Identify which cell holds the provided text, then report its (X, Y) central coordinate. 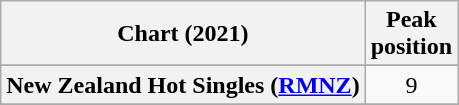
New Zealand Hot Singles (RMNZ) (183, 85)
9 (411, 85)
Chart (2021) (183, 34)
Peakposition (411, 34)
